Pinpoint the cell where the given text exists, returning its [X, Y] midpoint coordinate. 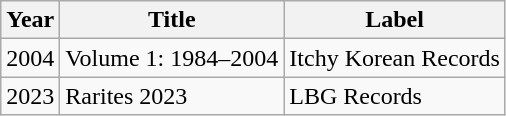
2004 [30, 58]
Year [30, 20]
Itchy Korean Records [395, 58]
Label [395, 20]
2023 [30, 96]
Volume 1: 1984–2004 [172, 58]
Rarites 2023 [172, 96]
LBG Records [395, 96]
Title [172, 20]
